Determine the (x, y) coordinate at the center of the cell enclosing the given text.  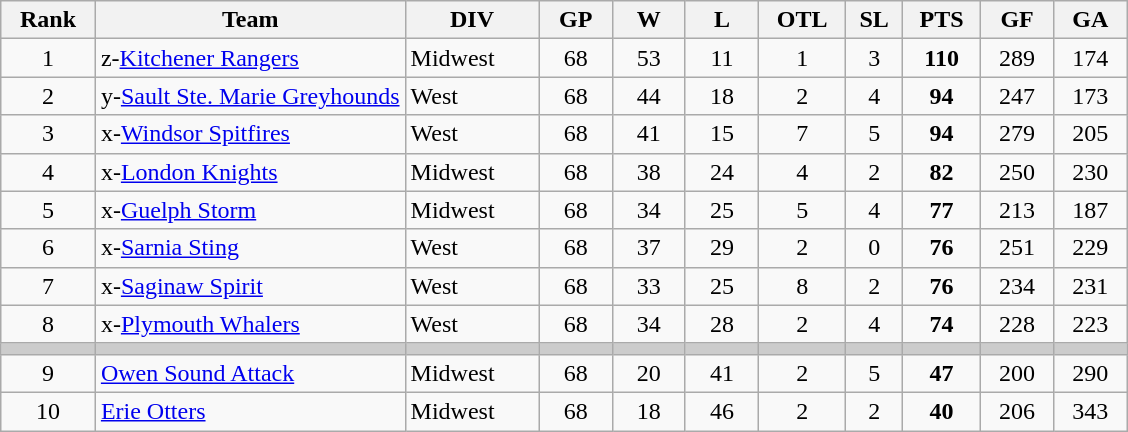
x-Saginaw Spirit (250, 286)
290 (1090, 373)
173 (1090, 96)
53 (648, 58)
229 (1090, 248)
231 (1090, 286)
9 (48, 373)
77 (942, 210)
200 (1016, 373)
15 (722, 134)
PTS (942, 20)
228 (1016, 324)
SL (874, 20)
20 (648, 373)
110 (942, 58)
28 (722, 324)
47 (942, 373)
206 (1016, 411)
10 (48, 411)
37 (648, 248)
z-Kitchener Rangers (250, 58)
279 (1016, 134)
247 (1016, 96)
187 (1090, 210)
GF (1016, 20)
OTL (802, 20)
230 (1090, 172)
82 (942, 172)
234 (1016, 286)
11 (722, 58)
GP (576, 20)
46 (722, 411)
W (648, 20)
6 (48, 248)
74 (942, 324)
343 (1090, 411)
Erie Otters (250, 411)
0 (874, 248)
y-Sault Ste. Marie Greyhounds (250, 96)
Rank (48, 20)
24 (722, 172)
x-Sarnia Sting (250, 248)
x-Windsor Spitfires (250, 134)
DIV (472, 20)
44 (648, 96)
38 (648, 172)
L (722, 20)
GA (1090, 20)
205 (1090, 134)
174 (1090, 58)
Owen Sound Attack (250, 373)
x-London Knights (250, 172)
223 (1090, 324)
213 (1016, 210)
x-Guelph Storm (250, 210)
251 (1016, 248)
250 (1016, 172)
Team (250, 20)
289 (1016, 58)
29 (722, 248)
40 (942, 411)
x-Plymouth Whalers (250, 324)
33 (648, 286)
